Detect which cell encompasses the target text, then output its (X, Y) center coordinate. 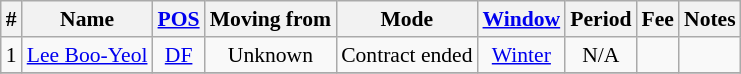
Contract ended (406, 55)
1 (12, 55)
Lee Boo-Yeol (88, 55)
Name (88, 19)
Unknown (270, 55)
Winter (521, 55)
Notes (710, 19)
# (12, 19)
Window (521, 19)
Mode (406, 19)
POS (179, 19)
Fee (657, 19)
DF (179, 55)
N/A (600, 55)
Moving from (270, 19)
Period (600, 19)
